Pinpoint the cell where the given text exists, returning its [x, y] midpoint coordinate. 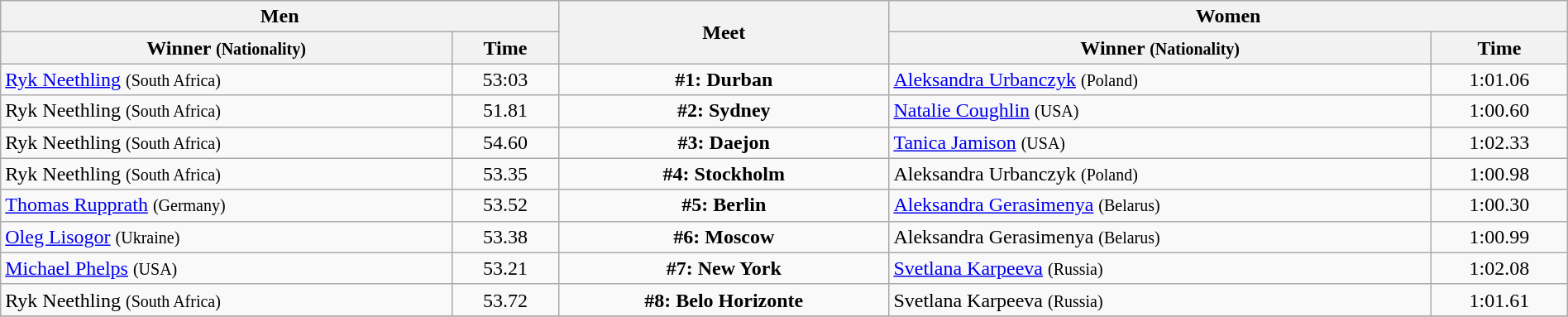
#3: Daejon [724, 142]
Tanica Jamison (USA) [1160, 142]
Meet [724, 32]
1:01.61 [1500, 300]
#2: Sydney [724, 111]
#1: Durban [724, 79]
Oleg Lisogor (Ukraine) [227, 237]
Michael Phelps (USA) [227, 268]
#4: Stockholm [724, 174]
Thomas Rupprath (Germany) [227, 205]
1:02.08 [1500, 268]
53.52 [504, 205]
Natalie Coughlin (USA) [1160, 111]
#7: New York [724, 268]
1:01.06 [1500, 79]
1:00.30 [1500, 205]
54.60 [504, 142]
#5: Berlin [724, 205]
Women [1228, 17]
1:00.60 [1500, 111]
1:00.99 [1500, 237]
#6: Moscow [724, 237]
#8: Belo Horizonte [724, 300]
53.21 [504, 268]
53.35 [504, 174]
Men [280, 17]
1:00.98 [1500, 174]
1:02.33 [1500, 142]
51.81 [504, 111]
53.38 [504, 237]
53:03 [504, 79]
53.72 [504, 300]
